Locate the cell with the specified text and output its [X, Y] center coordinate. 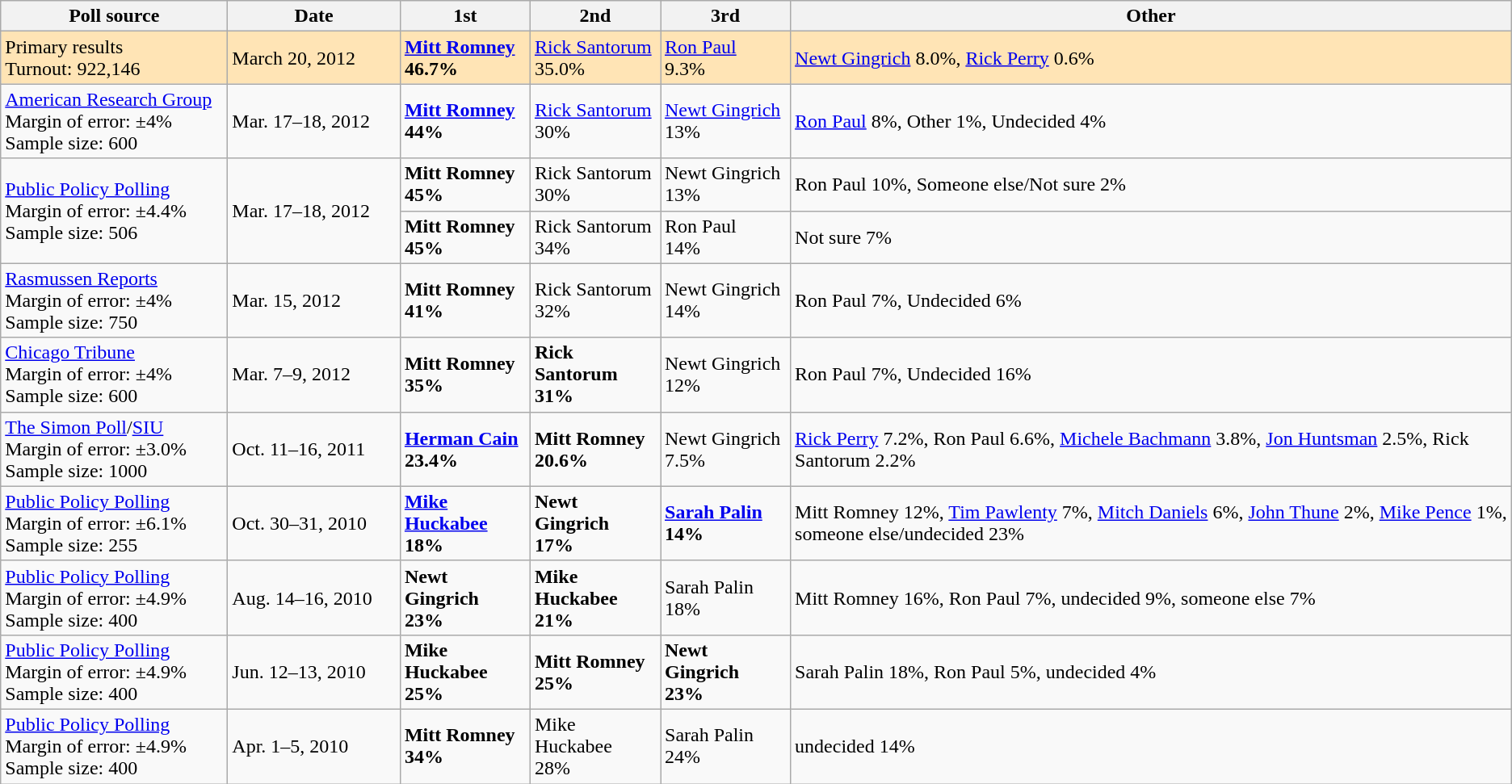
Oct. 30–31, 2010 [314, 523]
March 20, 2012 [314, 58]
Sarah Palin24% [725, 746]
Date [314, 16]
Mitt Romney 12%, Tim Pawlenty 7%, Mitch Daniels 6%, John Thune 2%, Mike Pence 1%, someone else/undecided 23% [1152, 523]
Mitt Romney35% [465, 375]
Mike Huckabee25% [465, 672]
Chicago TribuneMargin of error: ±4% Sample size: 600 [115, 375]
Public Policy PollingMargin of error: ±6.1% Sample size: 255 [115, 523]
The Simon Poll/SIUMargin of error: ±3.0% Sample size: 1000 [115, 449]
Mike Huckabee18% [465, 523]
Primary resultsTurnout: 922,146 [115, 58]
Mike Huckabee28% [594, 746]
2nd [594, 16]
Rick Santorum35.0% [594, 58]
Ron Paul 8%, Other 1%, Undecided 4% [1152, 121]
Rick Perry 7.2%, Ron Paul 6.6%, Michele Bachmann 3.8%, Jon Huntsman 2.5%, Rick Santorum 2.2% [1152, 449]
Sarah Palin 18%, Ron Paul 5%, undecided 4% [1152, 672]
Mitt Romney20.6% [594, 449]
Rick Santorum34% [594, 237]
Rick Santorum31% [594, 375]
Ron Paul9.3% [725, 58]
Newt Gingrich17% [594, 523]
Sarah Palin18% [725, 597]
Jun. 12–13, 2010 [314, 672]
Mitt Romney34% [465, 746]
Herman Cain23.4% [465, 449]
Mitt Romney44% [465, 121]
American Research GroupMargin of error: ±4% Sample size: 600 [115, 121]
Other [1152, 16]
Poll source [115, 16]
Mitt Romney25% [594, 672]
Public Policy PollingMargin of error: ±4.4% Sample size: 506 [115, 211]
undecided 14% [1152, 746]
Mitt Romney41% [465, 300]
Newt Gingrich7.5% [725, 449]
Ron Paul14% [725, 237]
Not sure 7% [1152, 237]
Ron Paul 7%, Undecided 16% [1152, 375]
Newt Gingrich 8.0%, Rick Perry 0.6% [1152, 58]
Newt Gingrich14% [725, 300]
Ron Paul 10%, Someone else/Not sure 2% [1152, 184]
Mar. 15, 2012 [314, 300]
1st [465, 16]
Apr. 1–5, 2010 [314, 746]
Rasmussen ReportsMargin of error: ±4% Sample size: 750 [115, 300]
3rd [725, 16]
Oct. 11–16, 2011 [314, 449]
Sarah Palin14% [725, 523]
Mar. 7–9, 2012 [314, 375]
Mitt Romney 46.7% [465, 58]
Ron Paul 7%, Undecided 6% [1152, 300]
Rick Santorum32% [594, 300]
Mitt Romney 16%, Ron Paul 7%, undecided 9%, someone else 7% [1152, 597]
Mike Huckabee21% [594, 597]
Newt Gingrich12% [725, 375]
Aug. 14–16, 2010 [314, 597]
